Locate the cell with the specified text and output its [X, Y] center coordinate. 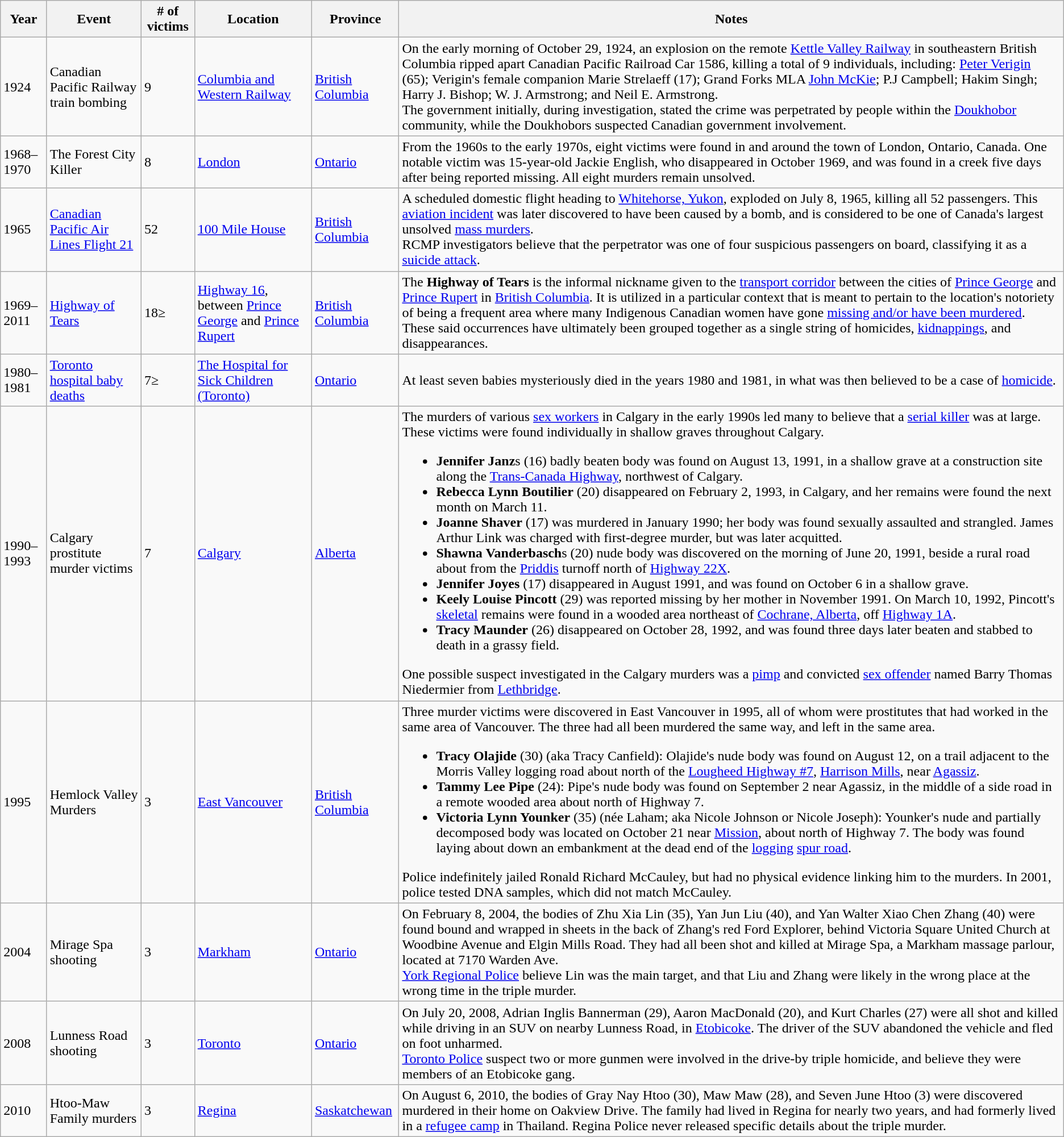
Saskatchewan [355, 1110]
7 [168, 553]
Calgary [253, 553]
Canadian Pacific Railway train bombing [94, 86]
Htoo-Maw Family murders [94, 1110]
1995 [24, 802]
2010 [24, 1110]
Hemlock Valley Murders [94, 802]
Canadian Pacific Air Lines Flight 21 [94, 230]
Regina [253, 1110]
Columbia and Western Railway [253, 86]
Year [24, 19]
Event [94, 19]
1990–1993 [24, 553]
Toronto hospital baby deaths [94, 380]
1980–1981 [24, 380]
Markham [253, 952]
# of victims [168, 19]
52 [168, 230]
At least seven babies mysteriously died in the years 1980 and 1981, in what was then believed to be a case of homicide. [731, 380]
7≥ [168, 380]
8 [168, 162]
Highway 16, between Prince George and Prince Rupert [253, 313]
Location [253, 19]
1924 [24, 86]
1969–2011 [24, 313]
Toronto [253, 1043]
Province [355, 19]
1968–1970 [24, 162]
Lunness Road shooting [94, 1043]
The Forest City Killer [94, 162]
Highway of Tears [94, 313]
Alberta [355, 553]
9 [168, 86]
18≥ [168, 313]
1965 [24, 230]
2008 [24, 1043]
100 Mile House [253, 230]
Mirage Spa shooting [94, 952]
London [253, 162]
East Vancouver [253, 802]
Calgary prostitute murder victims [94, 553]
2004 [24, 952]
Notes [731, 19]
The Hospital for Sick Children (Toronto) [253, 380]
